Capture the cell that displays the provided text and extract its (x, y) central coordinate. 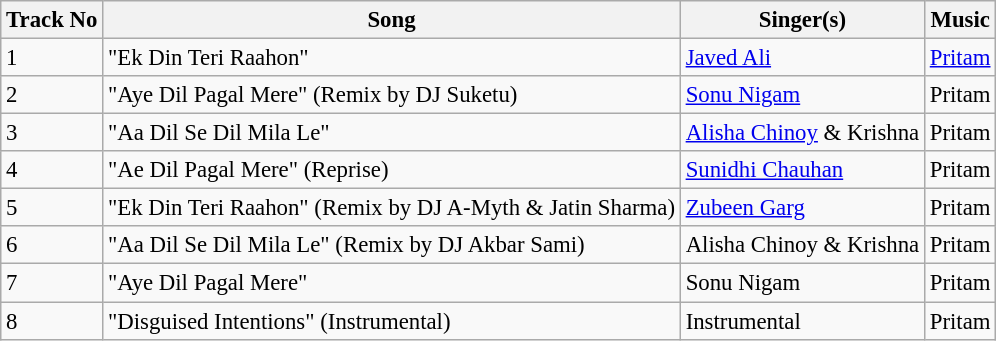
6 (52, 245)
3 (52, 133)
Music (960, 20)
Sunidhi Chauhan (802, 170)
4 (52, 170)
2 (52, 95)
8 (52, 321)
Singer(s) (802, 20)
Instrumental (802, 321)
"Disguised Intentions" (Instrumental) (392, 321)
Song (392, 20)
"Aye Dil Pagal Mere" (392, 283)
"Ek Din Teri Raahon" (392, 58)
1 (52, 58)
Javed Ali (802, 58)
Zubeen Garg (802, 208)
"Aye Dil Pagal Mere" (Remix by DJ Suketu) (392, 95)
"Aa Dil Se Dil Mila Le" (392, 133)
"Ae Dil Pagal Mere" (Reprise) (392, 170)
5 (52, 208)
7 (52, 283)
"Ek Din Teri Raahon" (Remix by DJ A-Myth & Jatin Sharma) (392, 208)
"Aa Dil Se Dil Mila Le" (Remix by DJ Akbar Sami) (392, 245)
Track No (52, 20)
